Detect which cell encompasses the target text, then output its [X, Y] center coordinate. 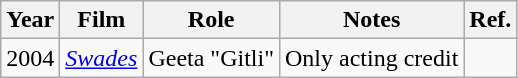
Swades [102, 58]
Film [102, 20]
Ref. [490, 20]
Notes [371, 20]
Year [30, 20]
Only acting credit [371, 58]
Role [212, 20]
2004 [30, 58]
Geeta "Gitli" [212, 58]
